Locate the cell with the specified text and output its (x, y) center coordinate. 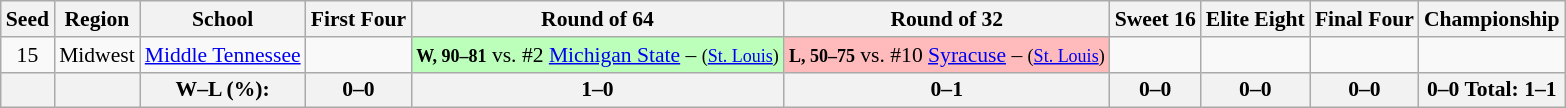
W–L (%): (223, 90)
Championship (1492, 19)
Seed (28, 19)
School (223, 19)
First Four (358, 19)
Region (97, 19)
0–1 (947, 90)
Final Four (1364, 19)
L, 50–75 vs. #10 Syracuse – (St. Louis) (947, 55)
0–0 Total: 1–1 (1492, 90)
Elite Eight (1256, 19)
Round of 32 (947, 19)
15 (28, 55)
1–0 (598, 90)
Midwest (97, 55)
Round of 64 (598, 19)
W, 90–81 vs. #2 Michigan State – (St. Louis) (598, 55)
Sweet 16 (1156, 19)
Middle Tennessee (223, 55)
